Identify which cell holds the provided text, then report its [x, y] central coordinate. 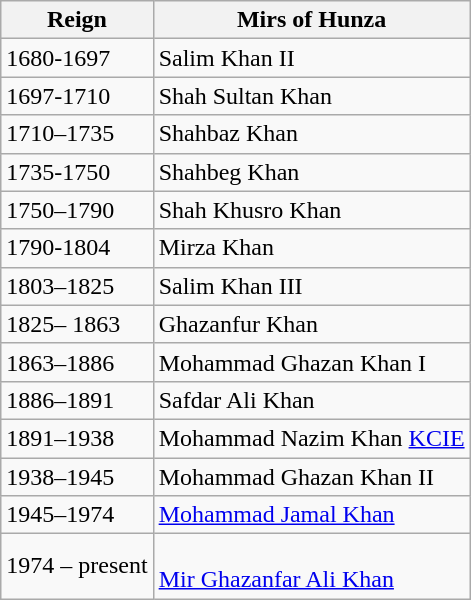
Mohammad Ghazan Khan I [312, 362]
1945–1974 [77, 515]
Mirs of Hunza [312, 20]
Mohammad Nazim Khan KCIE [312, 438]
Reign [77, 20]
1803–1825 [77, 286]
1974 – present [77, 566]
Safdar Ali Khan [312, 400]
1697-1710 [77, 96]
1680-1697 [77, 58]
1938–1945 [77, 477]
Mirza Khan [312, 248]
Mir Ghazanfar Ali Khan [312, 566]
Salim Khan II [312, 58]
1825– 1863 [77, 324]
Mohammad Jamal Khan [312, 515]
1750–1790 [77, 210]
Mohammad Ghazan Khan II [312, 477]
1891–1938 [77, 438]
Shahbeg Khan [312, 172]
Shah Sultan Khan [312, 96]
Salim Khan III [312, 286]
1735-1750 [77, 172]
Ghazanfur Khan [312, 324]
1790-1804 [77, 248]
Shahbaz Khan [312, 134]
Shah Khusro Khan [312, 210]
1863–1886 [77, 362]
1886–1891 [77, 400]
1710–1735 [77, 134]
